Determine the (X, Y) coordinate at the center of the cell enclosing the given text.  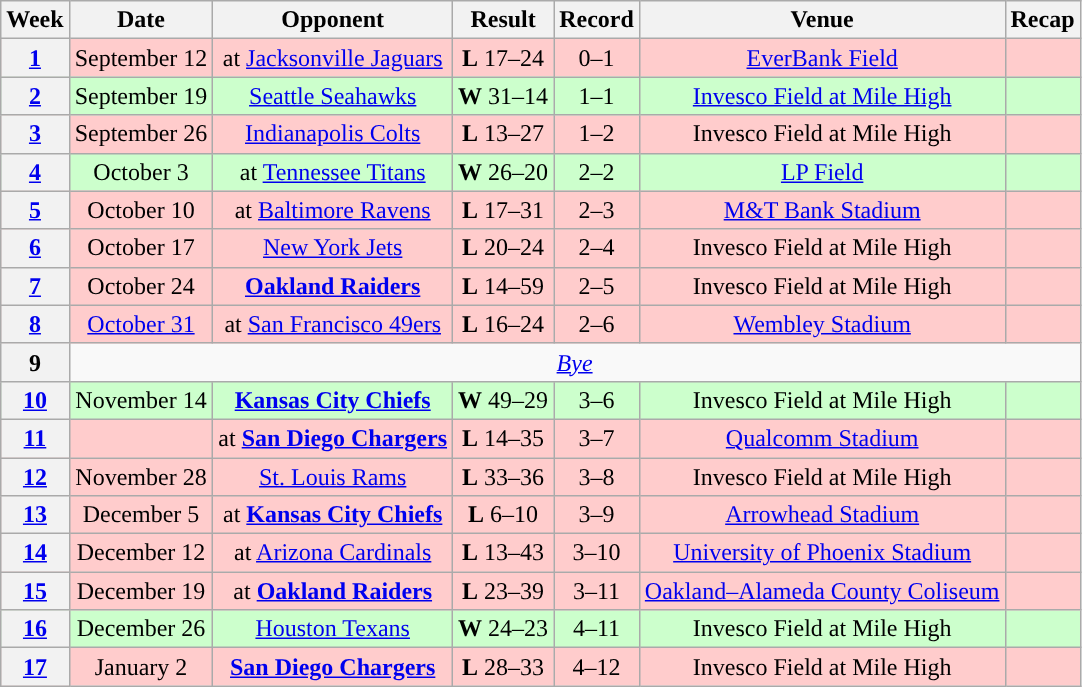
7 (35, 286)
October 31 (141, 324)
3–8 (597, 477)
0–1 (597, 58)
October 24 (141, 286)
October 3 (141, 172)
at Kansas City Chiefs (333, 515)
14 (35, 553)
September 19 (141, 96)
Wembley Stadium (822, 324)
LP Field (822, 172)
Venue (822, 20)
W 24–23 (504, 629)
Opponent (333, 20)
Week (35, 20)
2–6 (597, 324)
October 17 (141, 248)
L 23–39 (504, 591)
1–2 (597, 134)
at Arizona Cardinals (333, 553)
10 (35, 400)
September 12 (141, 58)
at San Diego Chargers (333, 438)
2–3 (597, 210)
at Tennessee Titans (333, 172)
Qualcomm Stadium (822, 438)
3–7 (597, 438)
L 13–27 (504, 134)
1–1 (597, 96)
L 14–35 (504, 438)
L 14–59 (504, 286)
12 (35, 477)
University of Phoenix Stadium (822, 553)
5 (35, 210)
3–6 (597, 400)
St. Louis Rams (333, 477)
September 26 (141, 134)
W 26–20 (504, 172)
San Diego Chargers (333, 667)
3–9 (597, 515)
Record (597, 20)
Bye (574, 362)
3 (35, 134)
9 (35, 362)
November 28 (141, 477)
December 19 (141, 591)
December 26 (141, 629)
2–5 (597, 286)
L 17–24 (504, 58)
Seattle Seahawks (333, 96)
L 13–43 (504, 553)
Recap (1042, 20)
2 (35, 96)
Oakland Raiders (333, 286)
L 6–10 (504, 515)
Arrowhead Stadium (822, 515)
at Oakland Raiders (333, 591)
W 31–14 (504, 96)
17 (35, 667)
Date (141, 20)
3–10 (597, 553)
4 (35, 172)
L 33–36 (504, 477)
11 (35, 438)
2–2 (597, 172)
Indianapolis Colts (333, 134)
L 16–24 (504, 324)
15 (35, 591)
M&T Bank Stadium (822, 210)
at Jacksonville Jaguars (333, 58)
Result (504, 20)
November 14 (141, 400)
2–4 (597, 248)
December 12 (141, 553)
EverBank Field (822, 58)
Kansas City Chiefs (333, 400)
Houston Texans (333, 629)
October 10 (141, 210)
3–11 (597, 591)
4–12 (597, 667)
8 (35, 324)
4–11 (597, 629)
W 49–29 (504, 400)
at Baltimore Ravens (333, 210)
L 28–33 (504, 667)
13 (35, 515)
6 (35, 248)
New York Jets (333, 248)
L 17–31 (504, 210)
at San Francisco 49ers (333, 324)
December 5 (141, 515)
1 (35, 58)
16 (35, 629)
January 2 (141, 667)
Oakland–Alameda County Coliseum (822, 591)
L 20–24 (504, 248)
